Output the (X, Y) coordinate of the center of the cell containing the given text.  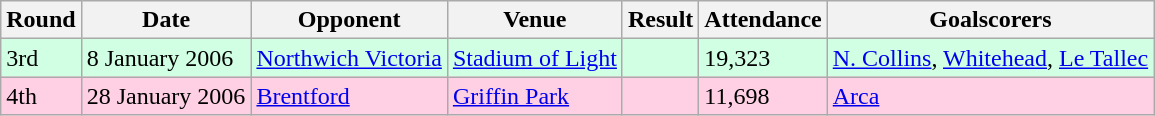
Griffin Park (534, 96)
Opponent (349, 20)
Date (166, 20)
N. Collins, Whitehead, Le Tallec (990, 58)
Round (41, 20)
Result (660, 20)
Stadium of Light (534, 58)
4th (41, 96)
19,323 (763, 58)
Brentford (349, 96)
Arca (990, 96)
Attendance (763, 20)
Venue (534, 20)
Northwich Victoria (349, 58)
8 January 2006 (166, 58)
11,698 (763, 96)
3rd (41, 58)
Goalscorers (990, 20)
28 January 2006 (166, 96)
